Return the (X, Y) coordinate for the center point of the cell that contains the specified text.  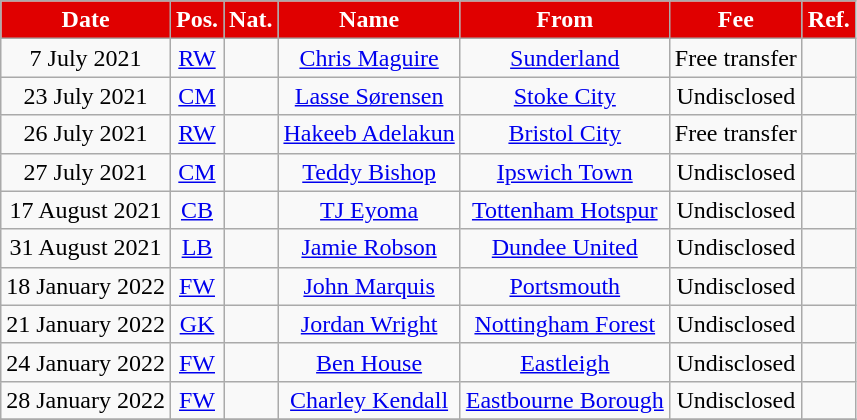
Nottingham Forest (564, 324)
31 August 2021 (86, 248)
Name (369, 20)
Stoke City (564, 96)
CB (196, 210)
23 July 2021 (86, 96)
Charley Kendall (369, 400)
Bristol City (564, 134)
Jamie Robson (369, 248)
GK (196, 324)
24 January 2022 (86, 362)
LB (196, 248)
Chris Maguire (369, 58)
Jordan Wright (369, 324)
17 August 2021 (86, 210)
7 July 2021 (86, 58)
Ben House (369, 362)
Portsmouth (564, 286)
Nat. (251, 20)
21 January 2022 (86, 324)
Pos. (196, 20)
Dundee United (564, 248)
From (564, 20)
Teddy Bishop (369, 172)
28 January 2022 (86, 400)
Date (86, 20)
Fee (736, 20)
Eastleigh (564, 362)
Hakeeb Adelakun (369, 134)
Tottenham Hotspur (564, 210)
Ipswich Town (564, 172)
TJ Eyoma (369, 210)
18 January 2022 (86, 286)
Sunderland (564, 58)
Lasse Sørensen (369, 96)
27 July 2021 (86, 172)
John Marquis (369, 286)
26 July 2021 (86, 134)
Ref. (828, 20)
Eastbourne Borough (564, 400)
